Provide the (X, Y) coordinate of the cell's center where the given text is located.  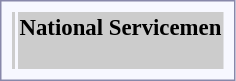
National Servicemen (120, 40)
